For the text-containing cell, return its midpoint in [X, Y] coordinate format. 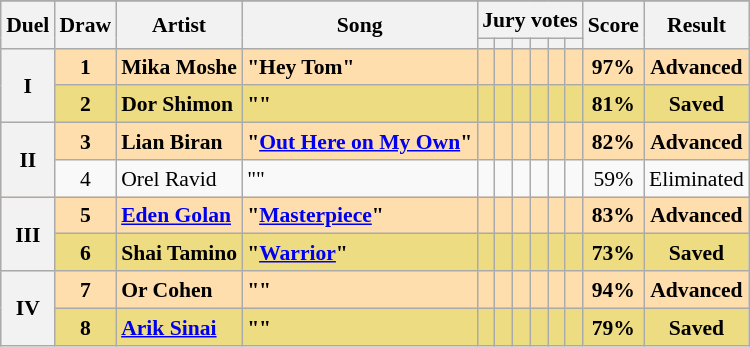
4 [85, 178]
Score [614, 24]
1 [85, 66]
94% [614, 290]
I [28, 85]
2 [85, 104]
79% [614, 326]
Result [696, 24]
Draw [85, 24]
"Out Here on My Own" [360, 142]
"Masterpiece" [360, 216]
Orel Ravid [179, 178]
Lian Biran [179, 142]
83% [614, 216]
Duel [28, 24]
III [28, 234]
8 [85, 326]
7 [85, 290]
97% [614, 66]
3 [85, 142]
Dor Shimon [179, 104]
81% [614, 104]
Song [360, 24]
Eliminated [696, 178]
Mika Moshe [179, 66]
"Hey Tom" [360, 66]
Arik Sinai [179, 326]
IV [28, 308]
Shai Tamino [179, 252]
59% [614, 178]
6 [85, 252]
Or Cohen [179, 290]
82% [614, 142]
5 [85, 216]
73% [614, 252]
Artist [179, 24]
Eden Golan [179, 216]
"Warrior" [360, 252]
II [28, 160]
Jury votes [530, 20]
